Capture the cell that displays the provided text and extract its [X, Y] central coordinate. 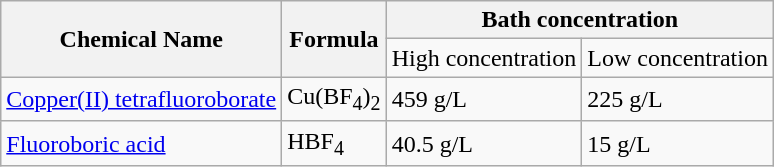
Copper(II) tetrafluoroborate [142, 99]
459 g/L [484, 99]
Formula [334, 39]
Low concentration [678, 58]
Cu(BF4)2 [334, 99]
HBF4 [334, 143]
40.5 g/L [484, 143]
15 g/L [678, 143]
Chemical Name [142, 39]
Bath concentration [580, 20]
High concentration [484, 58]
225 g/L [678, 99]
Fluoroboric acid [142, 143]
